Determine the (x, y) coordinate at the center of the cell enclosing the given text.  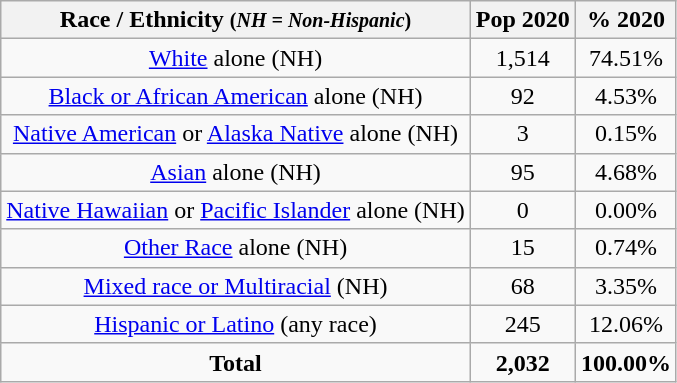
Native American or Alaska Native alone (NH) (236, 134)
Race / Ethnicity (NH = Non-Hispanic) (236, 20)
0 (522, 210)
15 (522, 248)
Hispanic or Latino (any race) (236, 324)
White alone (NH) (236, 58)
0.15% (626, 134)
4.68% (626, 172)
Native Hawaiian or Pacific Islander alone (NH) (236, 210)
Other Race alone (NH) (236, 248)
2,032 (522, 362)
Asian alone (NH) (236, 172)
3 (522, 134)
Total (236, 362)
3.35% (626, 286)
100.00% (626, 362)
0.00% (626, 210)
Black or African American alone (NH) (236, 96)
245 (522, 324)
74.51% (626, 58)
12.06% (626, 324)
4.53% (626, 96)
Mixed race or Multiracial (NH) (236, 286)
1,514 (522, 58)
95 (522, 172)
% 2020 (626, 20)
Pop 2020 (522, 20)
68 (522, 286)
92 (522, 96)
0.74% (626, 248)
